Locate the cell with the specified text and output its [X, Y] center coordinate. 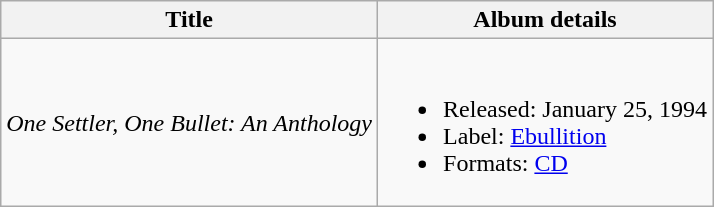
Title [190, 20]
One Settler, One Bullet: An Anthology [190, 122]
Released: January 25, 1994Label: EbullitionFormats: CD [546, 122]
Album details [546, 20]
